Locate the cell with the specified text and output its (X, Y) center coordinate. 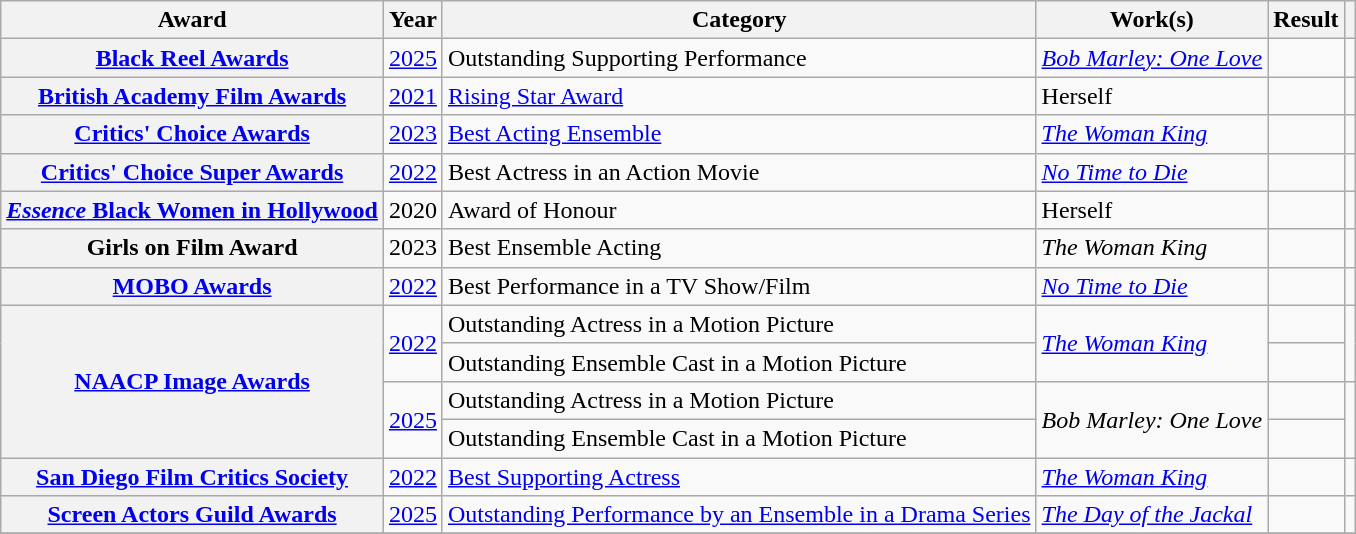
The Day of the Jackal (1152, 515)
Best Performance in a TV Show/Film (739, 286)
Outstanding Supporting Performance (739, 58)
Best Ensemble Acting (739, 248)
San Diego Film Critics Society (192, 477)
Work(s) (1152, 20)
Black Reel Awards (192, 58)
Rising Star Award (739, 96)
Critics' Choice Awards (192, 134)
MOBO Awards (192, 286)
Category (739, 20)
Award (192, 20)
2020 (412, 210)
Result (1306, 20)
Girls on Film Award (192, 248)
Year (412, 20)
Critics' Choice Super Awards (192, 172)
2021 (412, 96)
Best Supporting Actress (739, 477)
Best Actress in an Action Movie (739, 172)
NAACP Image Awards (192, 381)
Essence Black Women in Hollywood (192, 210)
Screen Actors Guild Awards (192, 515)
Best Acting Ensemble (739, 134)
British Academy Film Awards (192, 96)
Award of Honour (739, 210)
Outstanding Performance by an Ensemble in a Drama Series (739, 515)
